Detect which cell encompasses the target text, then output its (X, Y) center coordinate. 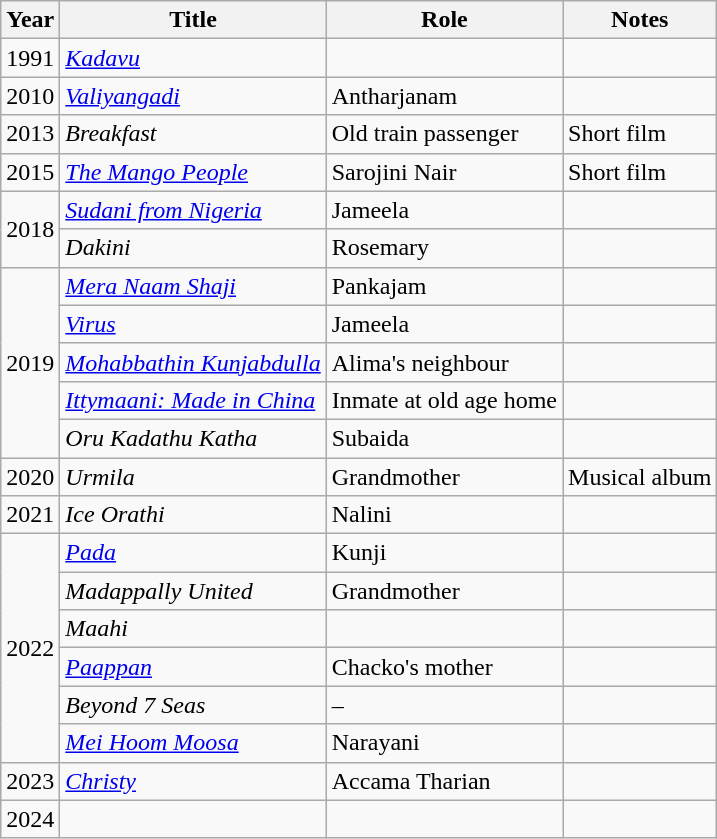
Virus (193, 324)
Pada (193, 553)
Subaida (444, 438)
2022 (30, 648)
Ittymaani: Made in China (193, 400)
Nalini (444, 515)
Christy (193, 781)
2019 (30, 362)
Beyond 7 Seas (193, 705)
2020 (30, 477)
Antharjanam (444, 96)
Accama Tharian (444, 781)
Old train passenger (444, 134)
Musical album (640, 477)
Alima's neighbour (444, 362)
The Mango People (193, 172)
2018 (30, 229)
Paappan (193, 667)
Urmila (193, 477)
Maahi (193, 629)
Sarojini Nair (444, 172)
Mera Naam Shaji (193, 286)
Notes (640, 20)
– (444, 705)
Mohabbathin Kunjabdulla (193, 362)
Oru Kadathu Katha (193, 438)
Dakini (193, 248)
Narayani (444, 743)
2015 (30, 172)
Title (193, 20)
1991 (30, 58)
Breakfast (193, 134)
Kadavu (193, 58)
Role (444, 20)
2023 (30, 781)
Mei Hoom Moosa (193, 743)
Kunji (444, 553)
2024 (30, 819)
2021 (30, 515)
2013 (30, 134)
Pankajam (444, 286)
Madappally United (193, 591)
Ice Orathi (193, 515)
Year (30, 20)
Chacko's mother (444, 667)
Rosemary (444, 248)
Sudani from Nigeria (193, 210)
2010 (30, 96)
Inmate at old age home (444, 400)
Valiyangadi (193, 96)
